Determine the [x, y] coordinate at the center of the cell enclosing the given text.  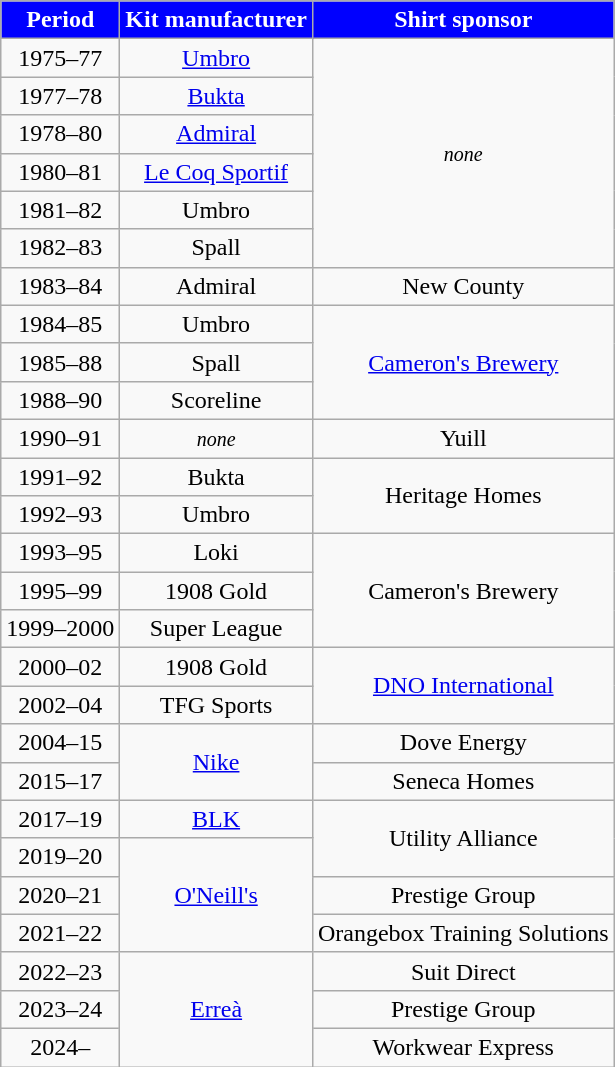
2002–04 [60, 705]
2017–19 [60, 819]
Heritage Homes [463, 496]
2015–17 [60, 781]
Dove Energy [463, 743]
Workwear Express [463, 1047]
1992–93 [60, 515]
Scoreline [216, 400]
1993–95 [60, 553]
New County [463, 286]
2022–23 [60, 971]
1984–85 [60, 324]
2021–22 [60, 933]
1977–78 [60, 96]
1988–90 [60, 400]
1995–99 [60, 591]
2000–02 [60, 667]
TFG Sports [216, 705]
1991–92 [60, 477]
Shirt sponsor [463, 20]
2004–15 [60, 743]
1980–81 [60, 172]
1990–91 [60, 438]
1981–82 [60, 210]
1982–83 [60, 248]
Kit manufacturer [216, 20]
BLK [216, 819]
1985–88 [60, 362]
2023–24 [60, 1009]
Utility Alliance [463, 838]
2020–21 [60, 895]
1978–80 [60, 134]
Loki [216, 553]
1975–77 [60, 58]
1999–2000 [60, 629]
DNO International [463, 686]
Seneca Homes [463, 781]
1983–84 [60, 286]
Erreà [216, 1009]
Nike [216, 762]
2024– [60, 1047]
O'Neill's [216, 895]
Period [60, 20]
Super League [216, 629]
2019–20 [60, 857]
Le Coq Sportif [216, 172]
Yuill [463, 438]
Orangebox Training Solutions [463, 933]
Suit Direct [463, 971]
